Locate the cell with the specified text and output its [x, y] center coordinate. 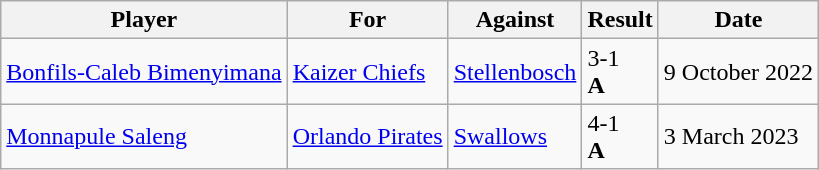
3-1A [620, 72]
9 October 2022 [738, 72]
Date [738, 20]
Bonfils-Caleb Bimenyimana [144, 72]
Result [620, 20]
Stellenbosch [515, 72]
Orlando Pirates [368, 136]
Player [144, 20]
3 March 2023 [738, 136]
For [368, 20]
Against [515, 20]
Monnapule Saleng [144, 136]
4-1A [620, 136]
Kaizer Chiefs [368, 72]
Swallows [515, 136]
